Pinpoint the cell where the given text exists, returning its (x, y) midpoint coordinate. 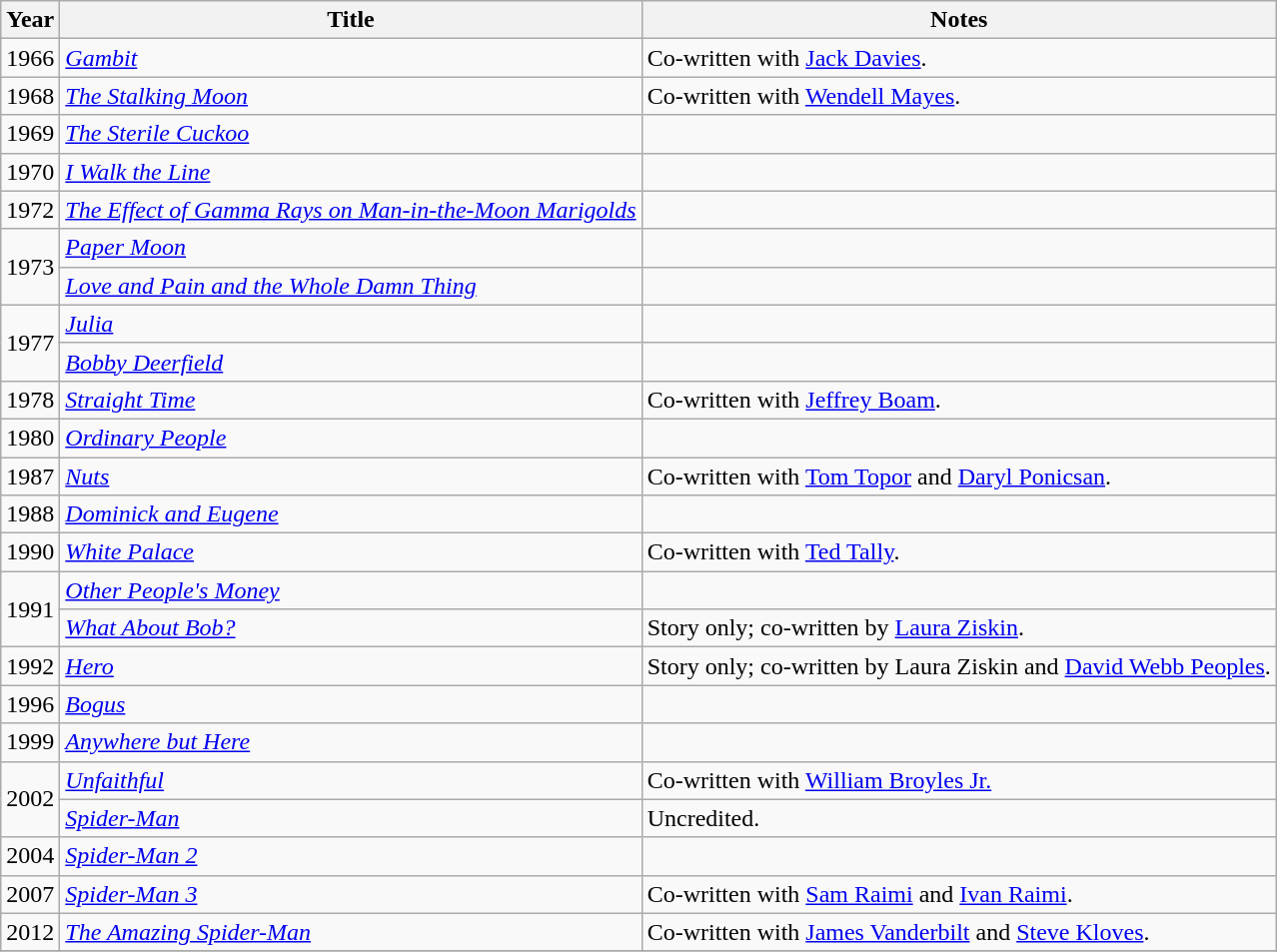
Title (351, 20)
Straight Time (351, 400)
Co-written with William Broyles Jr. (959, 780)
1996 (30, 704)
What About Bob? (351, 628)
1977 (30, 343)
Notes (959, 20)
White Palace (351, 552)
1968 (30, 96)
Ordinary People (351, 438)
Uncredited. (959, 818)
Co-written with Tom Topor and Daryl Ponicsan. (959, 476)
Love and Pain and the Whole Damn Thing (351, 286)
2007 (30, 894)
Bobby Deerfield (351, 362)
Nuts (351, 476)
Spider-Man (351, 818)
1992 (30, 666)
Julia (351, 324)
1991 (30, 609)
2004 (30, 856)
Unfaithful (351, 780)
Co-written with Sam Raimi and Ivan Raimi. (959, 894)
1999 (30, 742)
1988 (30, 514)
Bogus (351, 704)
The Stalking Moon (351, 96)
1987 (30, 476)
2002 (30, 799)
Gambit (351, 58)
Year (30, 20)
Story only; co-written by Laura Ziskin and David Webb Peoples. (959, 666)
Story only; co-written by Laura Ziskin. (959, 628)
1972 (30, 210)
Other People's Money (351, 590)
Spider-Man 3 (351, 894)
Co-written with Ted Tally. (959, 552)
Dominick and Eugene (351, 514)
The Amazing Spider-Man (351, 932)
Anywhere but Here (351, 742)
Spider-Man 2 (351, 856)
1978 (30, 400)
1966 (30, 58)
1973 (30, 267)
I Walk the Line (351, 172)
The Sterile Cuckoo (351, 134)
Co-written with Wendell Mayes. (959, 96)
1970 (30, 172)
Paper Moon (351, 248)
The Effect of Gamma Rays on Man-in-the-Moon Marigolds (351, 210)
Hero (351, 666)
2012 (30, 932)
Co-written with Jeffrey Boam. (959, 400)
1969 (30, 134)
1990 (30, 552)
1980 (30, 438)
Co-written with James Vanderbilt and Steve Kloves. (959, 932)
Co-written with Jack Davies. (959, 58)
